Search for the cell housing the specified text and yield its (x, y) center coordinate. 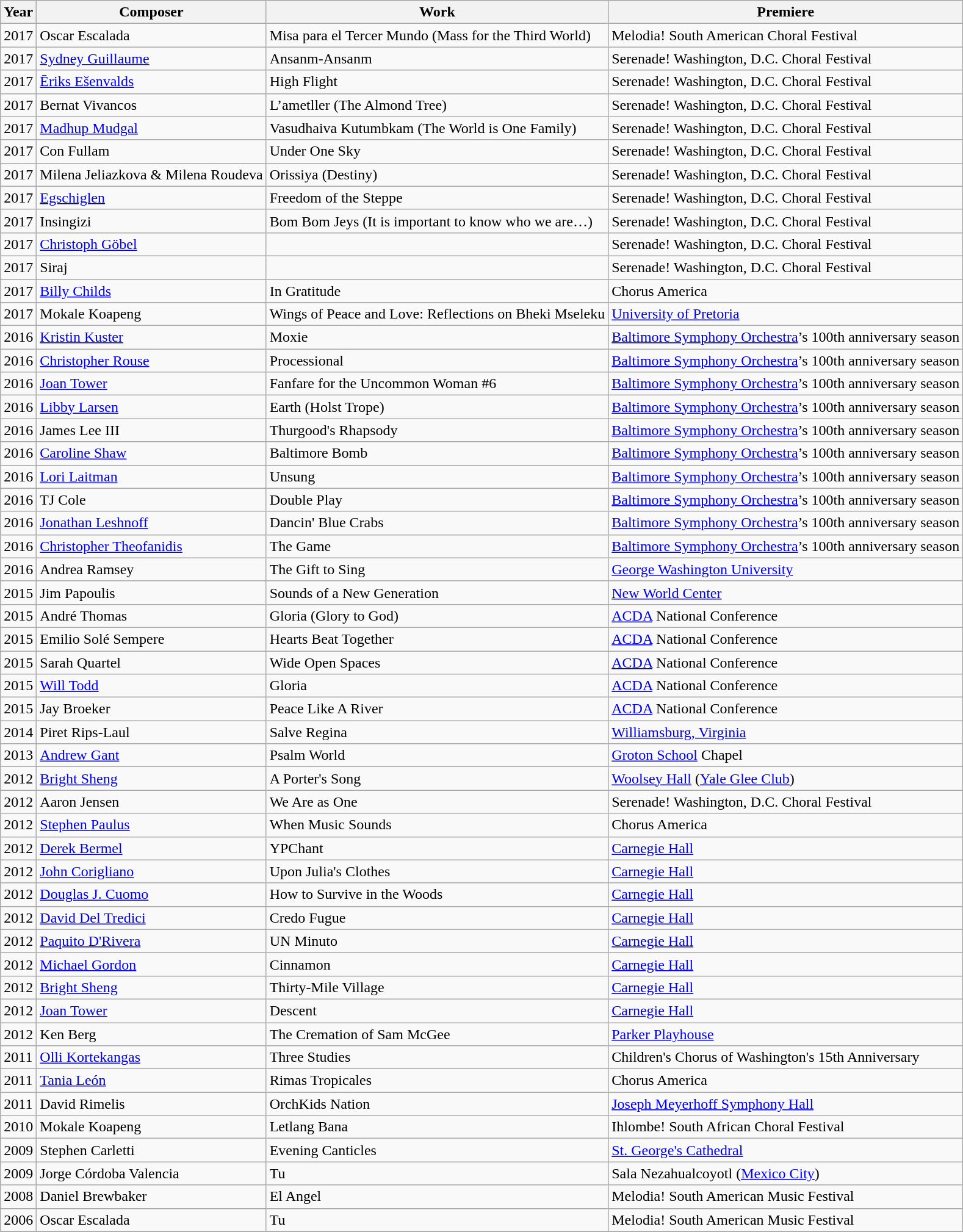
Madhup Mudgal (151, 128)
Descent (437, 1010)
Aaron Jensen (151, 802)
Olli Kortekangas (151, 1057)
George Washington University (786, 569)
2006 (18, 1220)
Ihlombe! South African Choral Festival (786, 1127)
Egschiglen (151, 198)
Vasudhaiva Kutumbkam (The World is One Family) (437, 128)
Will Todd (151, 686)
We Are as One (437, 802)
Evening Canticles (437, 1150)
2008 (18, 1197)
Caroline Shaw (151, 453)
Williamsburg, Virginia (786, 732)
Stephen Paulus (151, 825)
Parker Playhouse (786, 1034)
University of Pretoria (786, 314)
Rimas Tropicales (437, 1081)
2013 (18, 755)
The Game (437, 546)
Jim Papoulis (151, 593)
L’ametller (The Almond Tree) (437, 105)
Ansanm-Ansanm (437, 59)
Double Play (437, 500)
Bom Bom Jeys (It is important to know who we are…) (437, 221)
Sydney Guillaume (151, 59)
Composer (151, 12)
Derek Bermel (151, 848)
Children's Chorus of Washington's 15th Anniversary (786, 1057)
Paquito D'Rivera (151, 941)
Letlang Bana (437, 1127)
Year (18, 12)
The Gift to Sing (437, 569)
Three Studies (437, 1057)
Milena Jeliazkova & Milena Roudeva (151, 175)
Fanfare for the Uncommon Woman #6 (437, 384)
St. George's Cathedral (786, 1150)
André Thomas (151, 616)
Douglas J. Cuomo (151, 895)
Baltimore Bomb (437, 453)
Jonathan Leshnoff (151, 523)
Christopher Theofanidis (151, 546)
El Angel (437, 1197)
Con Fullam (151, 151)
Jay Broeker (151, 709)
James Lee III (151, 430)
Sounds of a New Generation (437, 593)
Michael Gordon (151, 964)
Processional (437, 361)
Sala Nezahualcoyotl (Mexico City) (786, 1173)
Jorge Córdoba Valencia (151, 1173)
Misa para el Tercer Mundo (Mass for the Third World) (437, 35)
Dancin' Blue Crabs (437, 523)
Cinnamon (437, 964)
Gloria (Glory to God) (437, 616)
Andrew Gant (151, 755)
Freedom of the Steppe (437, 198)
The Cremation of Sam McGee (437, 1034)
When Music Sounds (437, 825)
Unsung (437, 477)
Insingizi (151, 221)
Woolsey Hall (Yale Glee Club) (786, 779)
Andrea Ramsey (151, 569)
Christopher Rouse (151, 361)
Groton School Chapel (786, 755)
OrchKids Nation (437, 1104)
Siraj (151, 267)
Upon Julia's Clothes (437, 871)
TJ Cole (151, 500)
High Flight (437, 82)
Thurgood's Rhapsody (437, 430)
Work (437, 12)
Christoph Göbel (151, 244)
Emilio Solé Sempere (151, 639)
Moxie (437, 337)
Wings of Peace and Love: Reflections on Bheki Mseleku (437, 314)
YPChant (437, 848)
Ken Berg (151, 1034)
Bernat Vivancos (151, 105)
In Gratitude (437, 291)
Lori Laitman (151, 477)
Piret Rips-Laul (151, 732)
Daniel Brewbaker (151, 1197)
Kristin Kuster (151, 337)
Salve Regina (437, 732)
Ēriks Ešenvalds (151, 82)
Tania León (151, 1081)
Psalm World (437, 755)
Credo Fugue (437, 918)
Joseph Meyerhoff Symphony Hall (786, 1104)
Wide Open Spaces (437, 662)
Gloria (437, 686)
Sarah Quartel (151, 662)
A Porter's Song (437, 779)
Orissiya (Destiny) (437, 175)
David Del Tredici (151, 918)
John Corigliano (151, 871)
Peace Like A River (437, 709)
How to Survive in the Woods (437, 895)
New World Center (786, 593)
Premiere (786, 12)
2010 (18, 1127)
UN Minuto (437, 941)
Thirty-Mile Village (437, 987)
Earth (Holst Trope) (437, 407)
Hearts Beat Together (437, 639)
Libby Larsen (151, 407)
Under One Sky (437, 151)
Stephen Carletti (151, 1150)
Melodia! South American Choral Festival (786, 35)
David Rimelis (151, 1104)
Billy Childs (151, 291)
2014 (18, 732)
